Locate the cell with the specified text and output its [x, y] center coordinate. 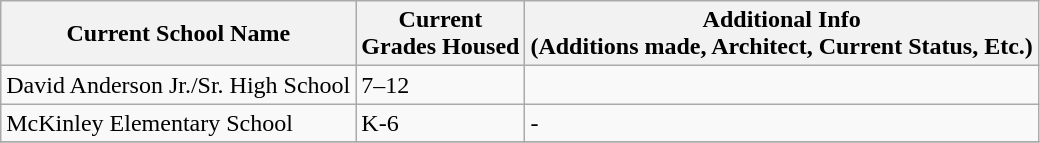
Current Grades Housed [440, 34]
McKinley Elementary School [178, 123]
David Anderson Jr./Sr. High School [178, 85]
- [782, 123]
Additional Info(Additions made, Architect, Current Status, Etc.) [782, 34]
K-6 [440, 123]
7–12 [440, 85]
Current School Name [178, 34]
